Provide the (x, y) coordinate of the cell's center where the given text is located.  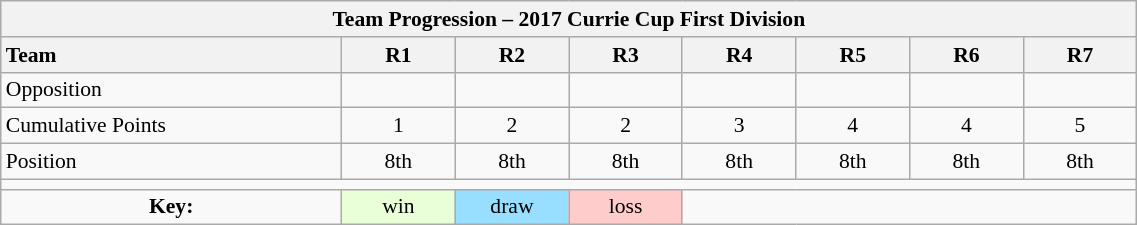
5 (1080, 126)
3 (739, 126)
Position (172, 162)
Key: (172, 207)
R3 (626, 55)
Team Progression – 2017 Currie Cup First Division (569, 19)
draw (512, 207)
R6 (967, 55)
1 (399, 126)
R2 (512, 55)
win (399, 207)
R5 (853, 55)
R1 (399, 55)
Team (172, 55)
R7 (1080, 55)
loss (626, 207)
R4 (739, 55)
Cumulative Points (172, 126)
Opposition (172, 90)
